Scan for the cell matching the given text and deliver its [X, Y] coordinate at center. 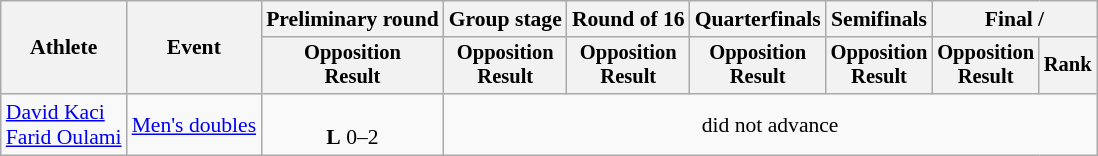
Semifinals [880, 19]
Quarterfinals [758, 19]
L 0–2 [352, 124]
Final / [1014, 19]
David KaciFarid Oulami [64, 124]
Men's doubles [194, 124]
Athlete [64, 48]
Preliminary round [352, 19]
Rank [1068, 66]
did not advance [770, 124]
Round of 16 [628, 19]
Group stage [506, 19]
Event [194, 48]
